Detect which cell encompasses the target text, then output its [x, y] center coordinate. 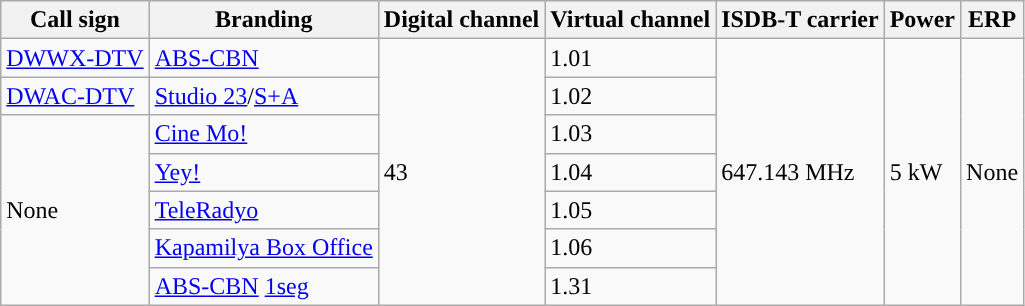
ABS-CBN 1seg [264, 286]
Virtual channel [630, 20]
ABS-CBN [264, 58]
Studio 23/S+A [264, 96]
Kapamilya Box Office [264, 248]
TeleRadyo [264, 210]
Power [922, 20]
1.02 [630, 96]
43 [461, 172]
Digital channel [461, 20]
DWWX-DTV [75, 58]
DWAC-DTV [75, 96]
647.143 MHz [800, 172]
Branding [264, 20]
1.01 [630, 58]
1.31 [630, 286]
1.05 [630, 210]
1.03 [630, 134]
1.04 [630, 172]
Call sign [75, 20]
ERP [992, 20]
ISDB-T carrier [800, 20]
Yey! [264, 172]
Cine Mo! [264, 134]
5 kW [922, 172]
1.06 [630, 248]
